Determine the [x, y] coordinate at the center of the cell enclosing the given text.  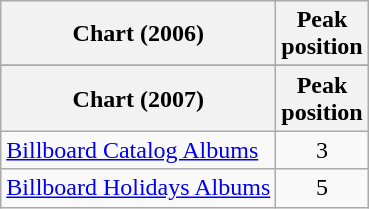
Chart (2006) [138, 34]
Billboard Holidays Albums [138, 188]
Chart (2007) [138, 98]
Billboard Catalog Albums [138, 150]
5 [322, 188]
3 [322, 150]
